Pinpoint the cell where the given text exists, returning its [X, Y] midpoint coordinate. 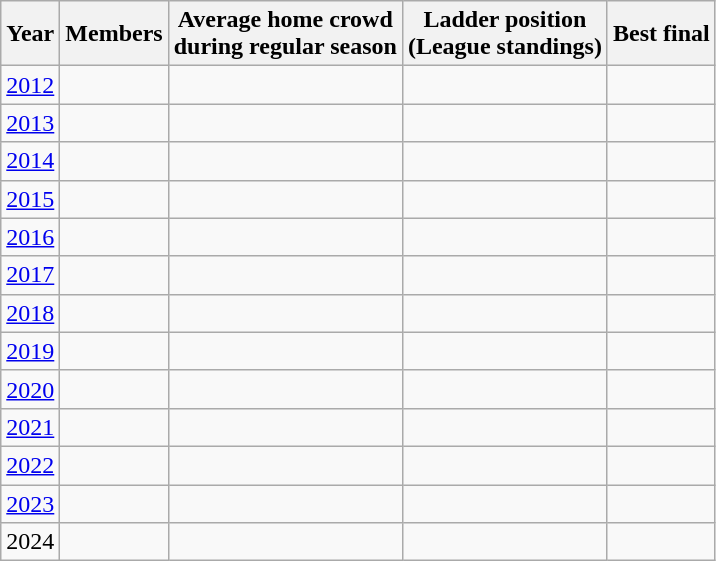
Members [114, 34]
2024 [30, 542]
Ladder position(League standings) [504, 34]
2013 [30, 123]
2022 [30, 465]
2015 [30, 199]
2018 [30, 313]
2012 [30, 85]
Average home crowd during regular season [285, 34]
Best final [661, 34]
2017 [30, 275]
2023 [30, 503]
2016 [30, 237]
2019 [30, 351]
2021 [30, 427]
Year [30, 34]
2020 [30, 389]
2014 [30, 161]
